Output the [x, y] coordinate of the center of the cell containing the given text.  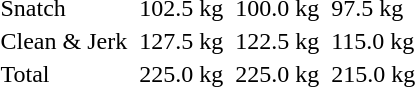
122.5 kg [278, 41]
127.5 kg [182, 41]
